For the text-containing cell, return its midpoint in [X, Y] coordinate format. 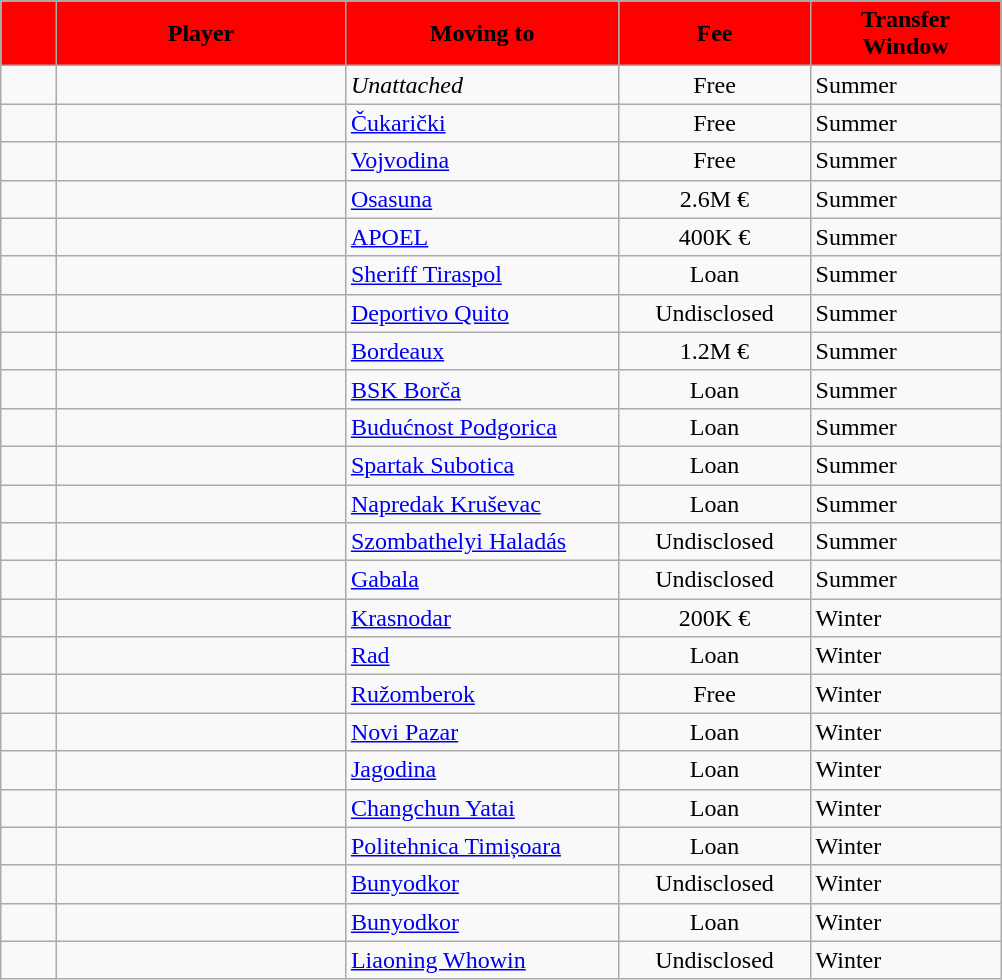
Napredak Kruševac [482, 503]
Szombathelyi Haladás [482, 542]
Ružomberok [482, 694]
1.2M € [714, 351]
Politehnica Timișoara [482, 846]
Moving to [482, 34]
Liaoning Whowin [482, 960]
Fee [714, 34]
Deportivo Quito [482, 313]
Player [202, 34]
Vojvodina [482, 161]
2.6M € [714, 199]
Novi Pazar [482, 732]
Krasnodar [482, 618]
Changchun Yatai [482, 808]
Bordeaux [482, 351]
Gabala [482, 580]
Unattached [482, 85]
200K € [714, 618]
Budućnost Podgorica [482, 427]
Čukarički [482, 123]
Transfer Window [906, 34]
BSK Borča [482, 389]
APOEL [482, 237]
Spartak Subotica [482, 465]
Jagodina [482, 770]
Rad [482, 656]
Osasuna [482, 199]
Sheriff Tiraspol [482, 275]
400K € [714, 237]
